Identify which cell holds the provided text, then report its (X, Y) central coordinate. 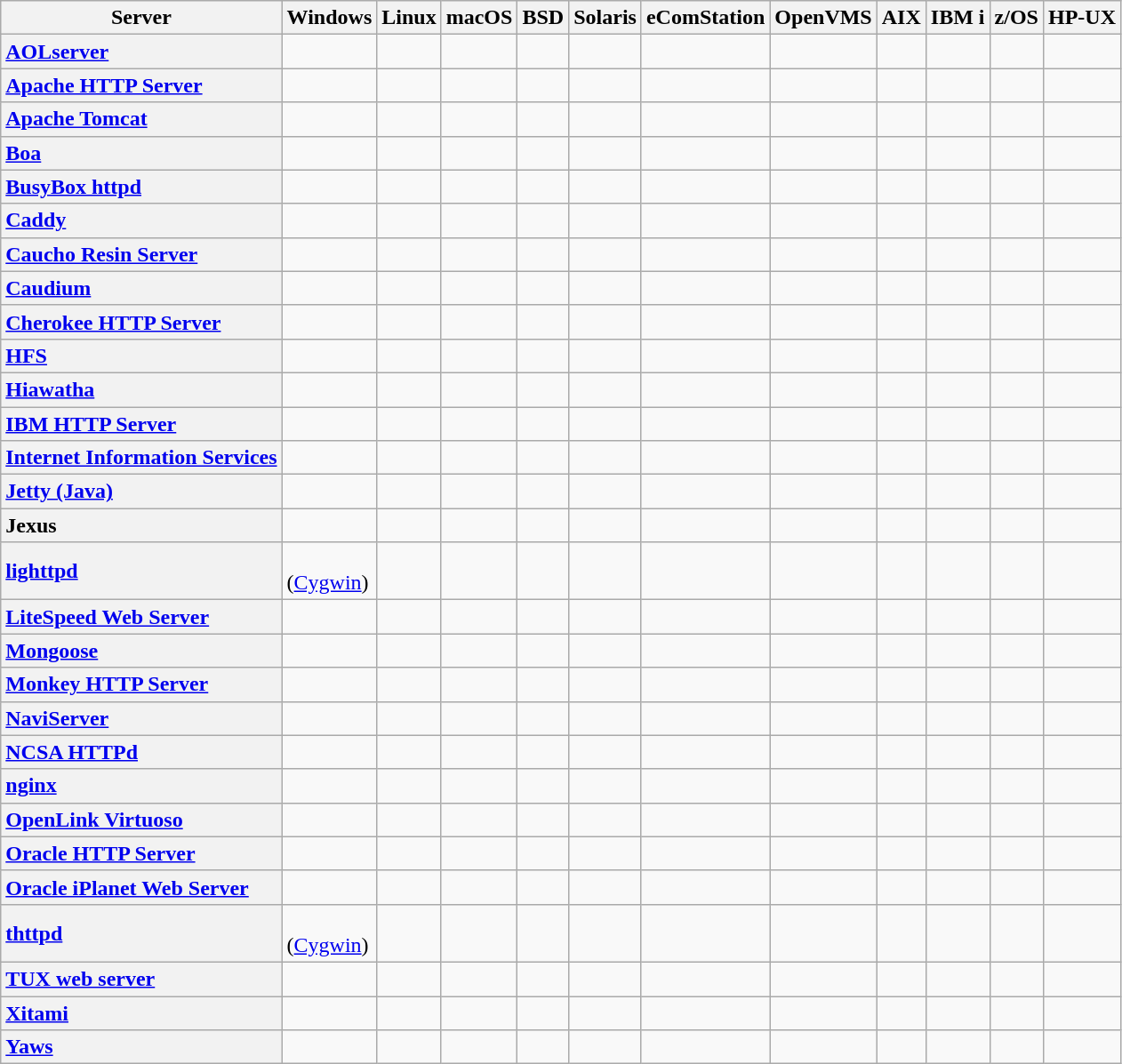
HFS (141, 356)
HP-UX (1081, 18)
Apache Tomcat (141, 119)
Mongoose (141, 651)
Caudium (141, 288)
LiteSpeed Web Server (141, 617)
Monkey HTTP Server (141, 684)
Caddy (141, 220)
macOS (479, 18)
Apache HTTP Server (141, 85)
Internet Information Services (141, 458)
NaviServer (141, 718)
Caucho Resin Server (141, 254)
BSD (543, 18)
nginx (141, 786)
Jetty (Java) (141, 492)
Oracle iPlanet Web Server (141, 887)
Solaris (605, 18)
thttpd (141, 933)
NCSA HTTPd (141, 752)
Yaws (141, 1047)
Linux (409, 18)
AIX (902, 18)
Xitami (141, 1012)
IBM i (958, 18)
lighttpd (141, 571)
Cherokee HTTP Server (141, 322)
eComStation (705, 18)
Server (141, 18)
BusyBox httpd (141, 187)
Windows (329, 18)
Boa (141, 153)
Oracle HTTP Server (141, 853)
TUX web server (141, 979)
IBM HTTP Server (141, 424)
z/OS (1016, 18)
Jexus (141, 525)
AOLserver (141, 52)
Hiawatha (141, 389)
OpenVMS (823, 18)
OpenLink Virtuoso (141, 820)
